Pinpoint the cell where the given text exists, returning its [x, y] midpoint coordinate. 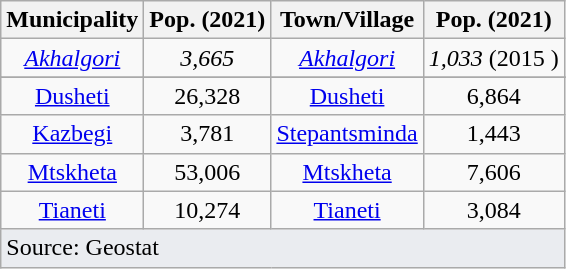
Source: Geostat [283, 248]
Stepantsminda [347, 134]
3,781 [208, 134]
10,274 [208, 210]
Town/Village [347, 20]
Kazbegi [72, 134]
26,328 [208, 96]
7,606 [494, 172]
3,665 [208, 58]
53,006 [208, 172]
Municipality [72, 20]
1,033 (2015 ) [494, 58]
1,443 [494, 134]
3,084 [494, 210]
6,864 [494, 96]
